Find where the given text appears and provide that cell's center as (X, Y) coordinate. 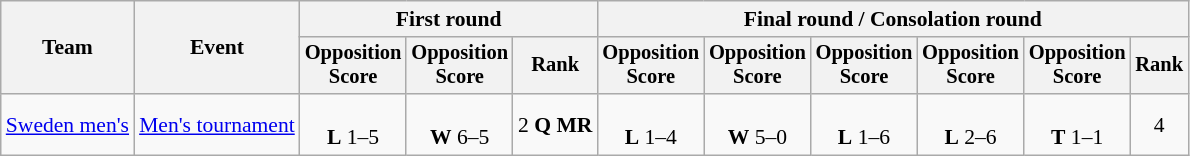
L 1–6 (864, 124)
W 6–5 (460, 124)
First round (449, 19)
L 1–5 (354, 124)
L 1–4 (650, 124)
Men's tournament (217, 124)
L 2–6 (970, 124)
Event (217, 48)
T 1–1 (1078, 124)
Final round / Consolation round (892, 19)
2 Q MR (555, 124)
Team (68, 48)
4 (1159, 124)
W 5–0 (758, 124)
Sweden men's (68, 124)
